Return the [X, Y] coordinate for the center point of the cell that contains the specified text.  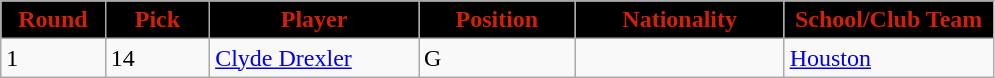
Player [314, 20]
Pick [157, 20]
G [498, 58]
14 [157, 58]
Nationality [680, 20]
Position [498, 20]
Houston [888, 58]
Round [53, 20]
School/Club Team [888, 20]
Clyde Drexler [314, 58]
1 [53, 58]
